Return [x, y] of the center of cell containing provided text 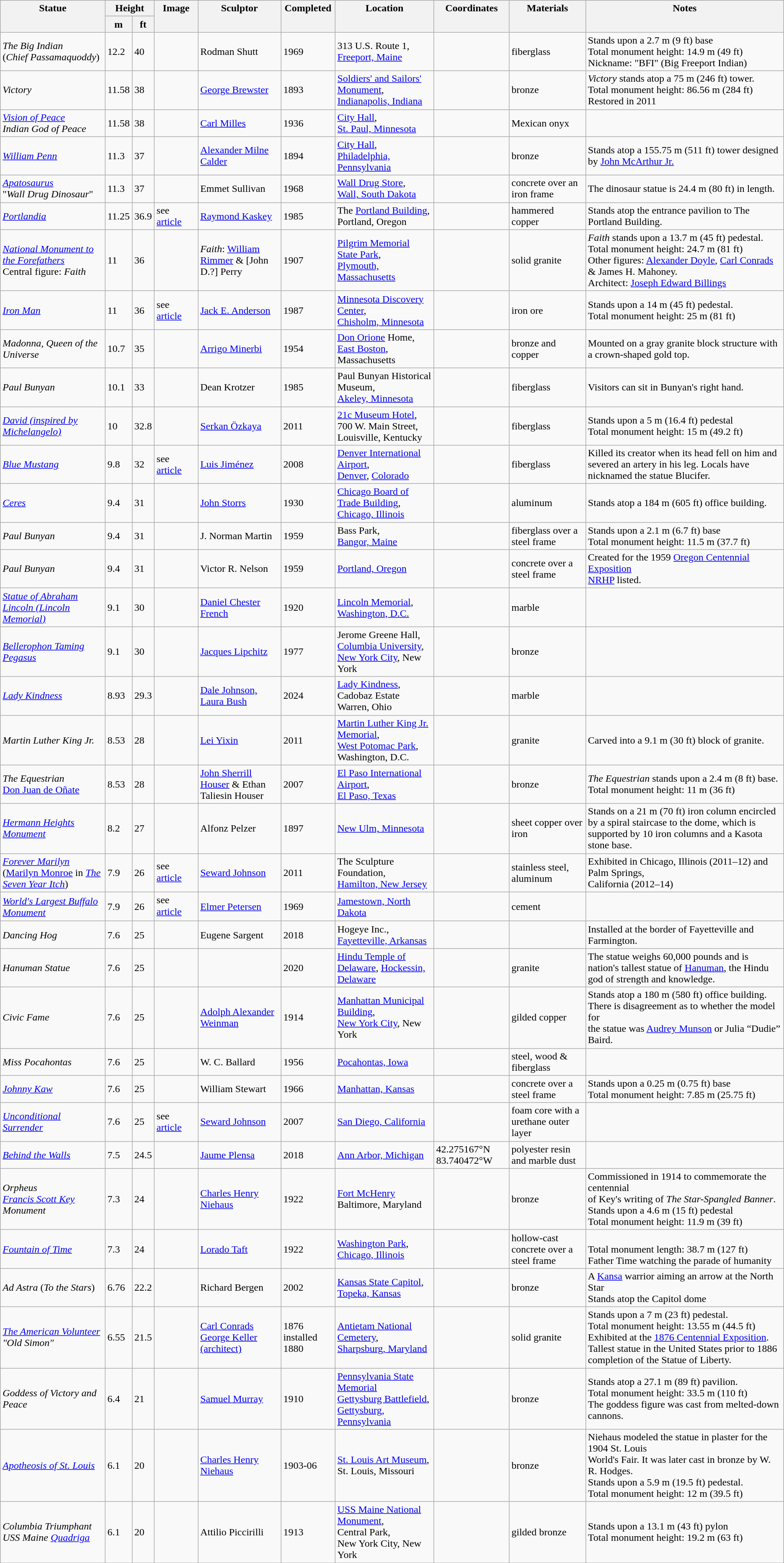
Height [130, 8]
Iron Man [53, 310]
William Penn [53, 156]
Rodman Shutt [240, 52]
Richard Bergen [240, 1287]
1913 [308, 1532]
Lorado Taft [240, 1249]
Installed at the border of Fayetteville and Farmington. [684, 935]
Unconditional Surrender [53, 1122]
10.1 [119, 387]
Antietam National Cemetery,Sharpsburg, Maryland [384, 1337]
Dancing Hog [53, 935]
2002 [308, 1287]
27 [143, 829]
22.2 [143, 1287]
The Equestrian Don Juan de Oñate [53, 784]
Ad Astra (To the Stars) [53, 1287]
The Portland Building,Portland, Oregon [384, 216]
Exhibited in Chicago, Illinois (2011–12) and Palm Springs,California (2012–14) [684, 873]
Stands upon a 5 m (16.4 ft) pedestalTotal monument height: 15 m (49.2 ft) [684, 426]
1968 [308, 189]
1977 [308, 652]
Lincoln Memorial,Washington, D.C. [384, 607]
Minnesota Discovery Center,Chisholm, Minnesota [384, 310]
Fort McHenryBaltimore, Maryland [384, 1199]
Stands atop a 27.1 m (89 ft) pavilion.Total monument height: 33.5 m (110 ft)The goddess figure was cast from melted-downcannons. [684, 1399]
Apotheosis of St. Louis [53, 1465]
stainless steel, aluminum [548, 873]
Denver International Airport, Denver, Colorado [384, 465]
1956 [308, 1062]
Pocahontas, Iowa [384, 1062]
The American Volunteer"Old Simon" [53, 1337]
cement [548, 907]
Victor R. Nelson [240, 569]
Blue Mustang [53, 465]
10.7 [119, 349]
Civic Fame [53, 1018]
Chicago Board of Trade Building,Chicago, Illinois [384, 503]
iron ore [548, 310]
Elmer Petersen [240, 907]
Paul Bunyan Historical Museum,Akeley, Minnesota [384, 387]
Stands upon a 2.7 m (9 ft) baseTotal monument height: 14.9 m (49 ft)Nickname: "BFI" (Big Freeport Indian) [684, 52]
Materials [548, 16]
1930 [308, 503]
1936 [308, 123]
Jack E. Anderson [240, 310]
24.5 [143, 1155]
Stands atop a 184 m (605 ft) office building. [684, 503]
Faith: William Rimmer & [John D.?] Perry [240, 260]
32.8 [143, 426]
Lady Kindness,Cadobaz EstateWarren, Ohio [384, 696]
Hindu Temple of Delaware, Hockessin, Delaware [384, 968]
Arrigo Minerbi [240, 349]
Goddess of Victory and Peace [53, 1399]
1907 [308, 260]
1920 [308, 607]
St. Louis Art Museum,St. Louis, Missouri [384, 1465]
Don Orione Home, East Boston, Massachusetts [384, 349]
7.5 [119, 1155]
Kansas State Capitol,Topeka, Kansas [384, 1287]
Pilgrim Memorial State Park,Plymouth, Massachusetts [384, 260]
10 [119, 426]
J. Norman Martin [240, 536]
Wall Drug Store,Wall, South Dakota [384, 189]
29.3 [143, 696]
Washington Park,Chicago, Illinois [384, 1249]
1897 [308, 829]
OrpheusFrancis Scott Key Monument [53, 1199]
Carl ConradsGeorge Keller (architect) [240, 1337]
2020 [308, 968]
Notes [684, 16]
42.275167°N 83.740472°W [472, 1155]
concrete over an iron frame [548, 189]
Emmet Sullivan [240, 189]
Stands atop a 155.75 m (511 ft) tower designed by John McArthur Jr. [684, 156]
fiberglass over a steel frame [548, 536]
hammered copper [548, 216]
Victory [53, 90]
Martin Luther King Jr. Memorial,West Potomac Park,Washington, D.C. [384, 740]
Stands atop a 180 m (580 ft) office building.There is disagreement as to whether the model forthe statue was Audrey Munson or Julia “Dudie” Baird. [684, 1018]
Daniel Chester French [240, 607]
21.5 [143, 1337]
Madonna, Queen of the Universe [53, 349]
Ann Arbor, Michigan [384, 1155]
21c Museum Hotel,700 W. Main Street,Louisville, Kentucky [384, 426]
1914 [308, 1018]
Carl Milles [240, 123]
Completed [308, 16]
ft [143, 24]
New Ulm, Minnesota [384, 829]
6.76 [119, 1287]
Mounted on a gray granite block structure with a crown-shaped gold top. [684, 349]
Statue [53, 16]
Portlandia [53, 216]
gilded copper [548, 1018]
Fountain of Time [53, 1249]
William Stewart [240, 1089]
The statue weighs 60,000 pounds and is nation's tallest statue of Hanuman, the Hindu god of strength and knowledge. [684, 968]
35 [143, 349]
Soldiers' and Sailors' Monument,Indianapolis, Indiana [384, 90]
Bellerophon Taming Pegasus [53, 652]
Manhattan Municipal Building,New York City, New York [384, 1018]
The dinosaur statue is 24.4 m (80 ft) in length. [684, 189]
21 [143, 1399]
sheet copper over iron [548, 829]
The Sculpture Foundation,Hamilton, New Jersey [384, 873]
National Monument to the ForefathersCentral figure: Faith [53, 260]
Dale Johnson, Laura Bush [240, 696]
The Big Indian(Chief Passamaquoddy) [53, 52]
Stands upon a 2.1 m (6.7 ft) baseTotal monument height: 11.5 m (37.7 ft) [684, 536]
1893 [308, 90]
World's Largest Buffalo Monument [53, 907]
Visitors can sit in Bunyan's right hand. [684, 387]
9.8 [119, 465]
City Hall,Philadelphia, Pennsylvania [384, 156]
Statue of Abraham Lincoln (Lincoln Memorial) [53, 607]
1966 [308, 1089]
Adolph Alexander Weinman [240, 1018]
36.9 [143, 216]
Portland, Oregon [384, 569]
Forever Marilyn(Marilyn Monroe in The Seven Year Itch) [53, 873]
Total monument length: 38.7 m (127 ft)Father Time watching the parade of humanity [684, 1249]
Miss Pocahontas [53, 1062]
A Kansa warrior aiming an arrow at the North StarStands atop the Capitol dome [684, 1287]
2008 [308, 465]
John Storrs [240, 503]
Samuel Murray [240, 1399]
Victory stands atop a 75 m (246 ft) tower.Total monument height: 86.56 m (284 ft)Restored in 2011 [684, 90]
32 [143, 465]
Stands upon a 0.25 m (0.75 ft) baseTotal monument height: 7.85 m (25.75 ft) [684, 1089]
Dean Krotzer [240, 387]
Hermann Heights Monument [53, 829]
Sculptor [240, 16]
Lei Yixin [240, 740]
Raymond Kaskey [240, 216]
Stands upon a 14 m (45 ft) pedestal.Total monument height: 25 m (81 ft) [684, 310]
1910 [308, 1399]
Jamestown, North Dakota [384, 907]
Lady Kindness [53, 696]
San Diego, California [384, 1122]
12.2 [119, 52]
David (inspired by Michelangelo) [53, 426]
Bass Park,Bangor, Maine [384, 536]
Apatosaurus"Wall Drug Dinosaur" [53, 189]
Location [384, 16]
Jaume Plensa [240, 1155]
Killed its creator when its head fell on him and severed an artery in his leg. Locals have nicknamed the statue Blucifer. [684, 465]
Luis Jiménez [240, 465]
Created for the 1959 Oregon Centennial ExpositionNRHP listed. [684, 569]
Hanuman Statue [53, 968]
John Sherrill Houser & Ethan Taliesin Houser [240, 784]
Image [176, 16]
Coordinates [472, 16]
1894 [308, 156]
1876installed 1880 [308, 1337]
Jerome Greene Hall,Columbia University,New York City, New York [384, 652]
6.4 [119, 1399]
Eugene Sargent [240, 935]
8.93 [119, 696]
1987 [308, 310]
2024 [308, 696]
steel, wood & fiberglass [548, 1062]
Ceres [53, 503]
bronze and copper [548, 349]
11.25 [119, 216]
Alfonz Pelzer [240, 829]
Vision of PeaceIndian God of Peace [53, 123]
El Paso International Airport,El Paso, Texas [384, 784]
33 [143, 387]
W. C. Ballard [240, 1062]
Columbia TriumphantUSS Maine Quadriga [53, 1532]
Alexander Milne Calder [240, 156]
Behind the Walls [53, 1155]
USS Maine National Monument,Central Park,New York City, New York [384, 1532]
polyester resin and marble dust [548, 1155]
m [119, 24]
George Brewster [240, 90]
1903-06 [308, 1465]
Serkan Özkaya [240, 426]
Johnny Kaw [53, 1089]
The Equestrian stands upon a 2.4 m (8 ft) base.Total monument height: 11 m (36 ft) [684, 784]
Hogeye Inc., Fayetteville, Arkansas [384, 935]
313 U.S. Route 1,Freeport, Maine [384, 52]
Mexican onyx [548, 123]
Martin Luther King Jr. [53, 740]
Pennsylvania State MemorialGettysburg Battlefield,Gettysburg, Pennsylvania [384, 1399]
1954 [308, 349]
hollow-cast concrete over a steel frame [548, 1249]
aluminum [548, 503]
Carved into a 9.1 m (30 ft) block of granite. [684, 740]
40 [143, 52]
Stands upon a 13.1 m (43 ft) pylonTotal monument height: 19.2 m (63 ft) [684, 1532]
Stands atop the entrance pavilion to The Portland Building. [684, 216]
Stands on a 21 m (70 ft) iron column encircled by a spiral staircase to the dome, which is supported by 10 iron columns and a Kasota stone base. [684, 829]
foam core with a urethane outer layer [548, 1122]
6.55 [119, 1337]
City Hall,St. Paul, Minnesota [384, 123]
Attilio Piccirilli [240, 1532]
8.2 [119, 829]
gilded bronze [548, 1532]
Manhattan, Kansas [384, 1089]
Jacques Lipchitz [240, 652]
